For the text-containing cell, return its midpoint in (x, y) coordinate format. 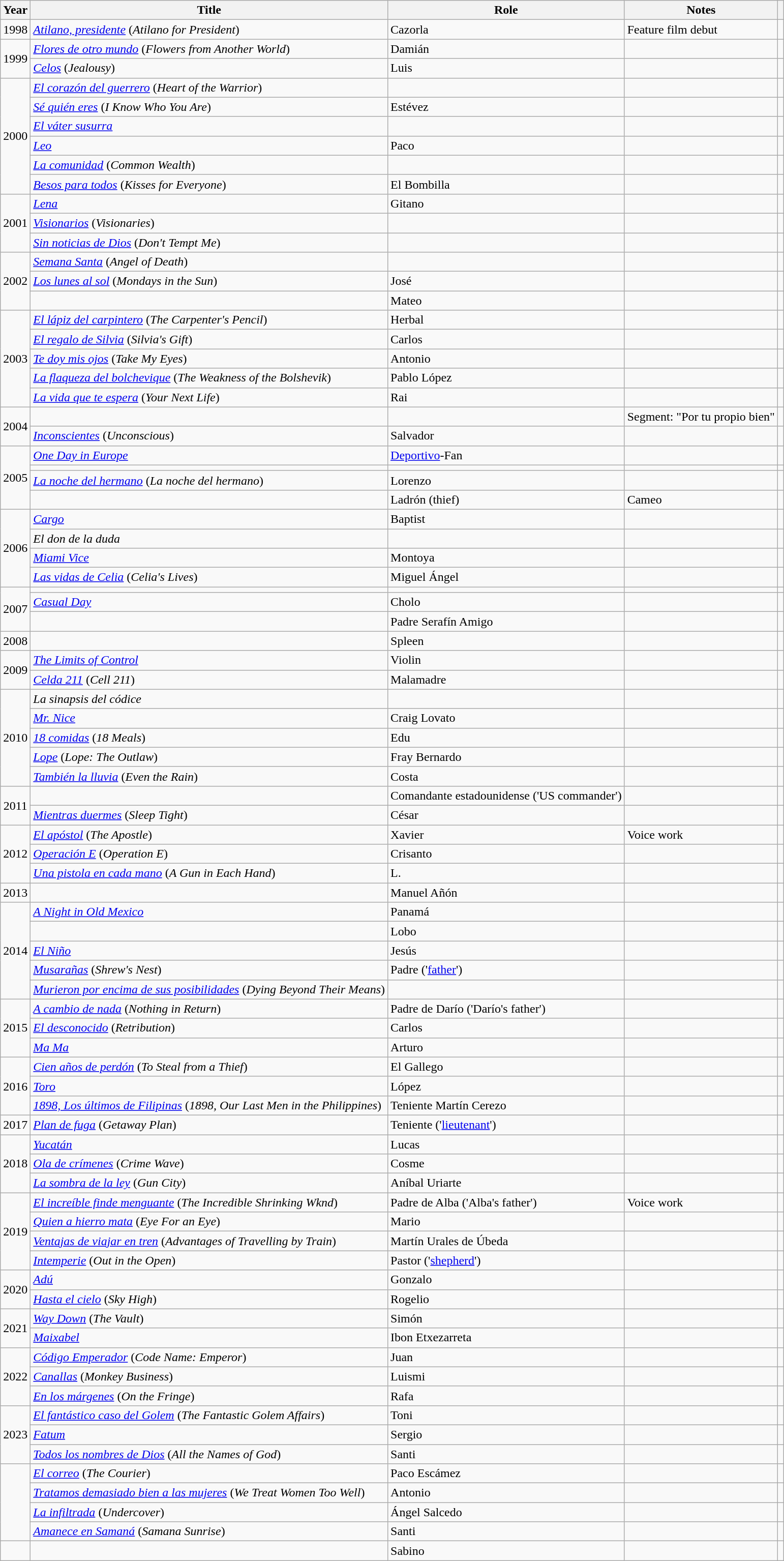
El correo (The Courier) (209, 1474)
Las vidas de Celia (Celia's Lives) (209, 577)
2017 (15, 1125)
2023 (15, 1434)
Lena (209, 203)
La flaqueza del bolchevique (The Weakness of the Bolshevik) (209, 378)
El Gallego (506, 1067)
2003 (15, 359)
Sergio (506, 1434)
Ma Ma (209, 1047)
Rogelio (506, 1299)
2001 (15, 223)
El váter susurra (209, 126)
Rafa (506, 1396)
Operación E (Operation E) (209, 854)
2018 (15, 1163)
Paco (506, 145)
Cargo (209, 519)
2006 (15, 548)
2012 (15, 854)
Teniente Martín Cerezo (506, 1105)
Arturo (506, 1047)
18 comidas (18 Meals) (209, 738)
Luis (506, 68)
La sinapsis del códice (209, 699)
Title (209, 10)
Panamá (506, 912)
Spleen (506, 641)
Jesús (506, 951)
Edu (506, 738)
2020 (15, 1289)
Baptist (506, 519)
Los lunes al sol (Mondays in the Sun) (209, 281)
The Limits of Control (209, 660)
Manuel Añón (506, 893)
1998 (15, 30)
Padre Serafín Amigo (506, 622)
2019 (15, 1231)
Lorenzo (506, 480)
Padre de Darío ('Darío's father') (506, 1009)
2011 (15, 805)
Damián (506, 49)
Toro (209, 1086)
Tratamos demasiado bien a las mujeres (We Treat Women Too Well) (209, 1493)
Cosme (506, 1164)
Notes (701, 10)
Padre de Alba ('Alba's father') (506, 1202)
La comunidad (Common Wealth) (209, 165)
Celda 211 (Cell 211) (209, 680)
Casual Day (209, 602)
Lucas (506, 1144)
Way Down (The Vault) (209, 1318)
El fantástico caso del Golem (The Fantastic Golem Affairs) (209, 1415)
Murieron por encima de sus posibilidades (Dying Beyond Their Means) (209, 989)
Pastor ('shepherd') (506, 1260)
A Night in Old Mexico (209, 912)
Fatum (209, 1434)
Teniente ('lieutenant') (506, 1125)
Celos (Jealousy) (209, 68)
El Niño (209, 951)
Plan de fuga (Getaway Plan) (209, 1125)
Toni (506, 1415)
2010 (15, 738)
La infiltrada (Undercover) (209, 1512)
Pablo López (506, 378)
Juan (506, 1357)
Crisanto (506, 854)
Cameo (701, 499)
Cholo (506, 602)
Mario (506, 1222)
Violin (506, 660)
2000 (15, 136)
2015 (15, 1028)
Hasta el cielo (Sky High) (209, 1299)
Canallas (Monkey Business) (209, 1376)
Quien a hierro mata (Eye For an Eye) (209, 1222)
El regalo de Silvia (Silvia's Gift) (209, 339)
2008 (15, 641)
La noche del hermano (La noche del hermano) (209, 480)
Ola de crímenes (Crime Wave) (209, 1164)
Lope (Lope: The Outlaw) (209, 757)
2014 (15, 951)
Adú (209, 1280)
Sin noticias de Dios (Don't Tempt Me) (209, 243)
Comandante estadounidense ('US commander') (506, 796)
Atilano, presidente (Atilano for President) (209, 30)
Mr. Nice (209, 718)
Una pistola en cada mano (A Gun in Each Hand) (209, 873)
Paco Escámez (506, 1474)
Besos para todos (Kisses for Everyone) (209, 184)
El don de la duda (209, 539)
2007 (15, 609)
Salvador (506, 436)
Sé quién eres (I Know Who You Are) (209, 107)
También la lluvia (Even the Rain) (209, 776)
1999 (15, 58)
Ladrón (thief) (506, 499)
El increíble finde menguante (The Incredible Shrinking Wknd) (209, 1202)
2021 (15, 1328)
Craig Lovato (506, 718)
Todos los nombres de Dios (All the Names of God) (209, 1454)
2002 (15, 281)
2004 (15, 426)
Malamadre (506, 680)
Estévez (506, 107)
2009 (15, 670)
Leo (209, 145)
Year (15, 10)
Ventajas de viajar en tren (Advantages of Travelling by Train) (209, 1241)
Mientras duermes (Sleep Tight) (209, 815)
En los márgenes (On the Fringe) (209, 1396)
One Day in Europe (209, 455)
Rai (506, 397)
El corazón del guerrero (Heart of the Warrior) (209, 87)
Padre ('father') (506, 970)
Mateo (506, 301)
La vida que te espera (Your Next Life) (209, 397)
Luismi (506, 1376)
2005 (15, 477)
El Bombilla (506, 184)
Deportivo-Fan (506, 455)
Cazorla (506, 30)
Aníbal Uriarte (506, 1183)
Miguel Ángel (506, 577)
La sombra de la ley (Gun City) (209, 1183)
Semana Santa (Angel of Death) (209, 262)
Simón (506, 1318)
El apóstol (The Apostle) (209, 835)
Gonzalo (506, 1280)
Intemperie (Out in the Open) (209, 1260)
Te doy mis ojos (Take My Eyes) (209, 359)
José (506, 281)
2013 (15, 893)
Flores de otro mundo (Flowers from Another World) (209, 49)
1898, Los últimos de Filipinas (1898, Our Last Men in the Philippines) (209, 1105)
Ángel Salcedo (506, 1512)
Miami Vice (209, 558)
Musarañas (Shrew's Nest) (209, 970)
Montoya (506, 558)
Ibon Etxezarreta (506, 1338)
Código Emperador (Code Name: Emperor) (209, 1357)
Maixabel (209, 1338)
Fray Bernardo (506, 757)
Herbal (506, 320)
Role (506, 10)
Inconscientes (Unconscious) (209, 436)
El desconocido (Retribution) (209, 1028)
Xavier (506, 835)
Yucatán (209, 1144)
César (506, 815)
L. (506, 873)
Feature film debut (701, 30)
Martín Urales de Úbeda (506, 1241)
2022 (15, 1376)
Lobo (506, 931)
2016 (15, 1086)
Sabino (506, 1551)
Segment: "Por tu propio bien" (701, 417)
Costa (506, 776)
Amanece en Samaná (Samana Sunrise) (209, 1531)
Gitano (506, 203)
Visionarios (Visionaries) (209, 223)
Cien años de perdón (To Steal from a Thief) (209, 1067)
El lápiz del carpintero (The Carpenter's Pencil) (209, 320)
López (506, 1086)
A cambio de nada (Nothing in Return) (209, 1009)
